Search for the cell housing the specified text and yield its [X, Y] center coordinate. 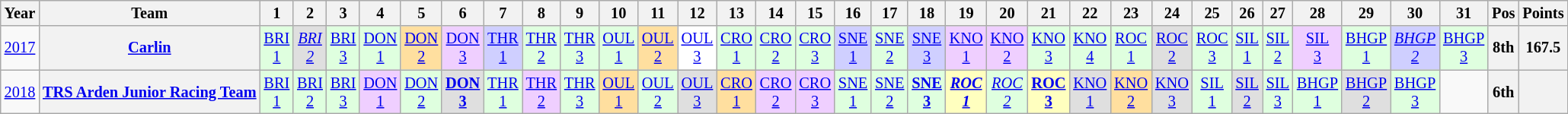
24 [1172, 13]
15 [815, 13]
27 [1278, 13]
14 [776, 13]
KNO4 [1090, 48]
26 [1247, 13]
22 [1090, 13]
2017 [20, 48]
6 [463, 13]
3 [343, 13]
11 [658, 13]
12 [698, 13]
16 [853, 13]
9 [580, 13]
Points [1543, 13]
17 [889, 13]
28 [1317, 13]
13 [736, 13]
25 [1212, 13]
29 [1366, 13]
6th [1503, 92]
TRS Arden Junior Racing Team [149, 92]
10 [618, 13]
23 [1131, 13]
18 [926, 13]
2018 [20, 92]
Carlin [149, 48]
2 [310, 13]
Team [149, 13]
8th [1503, 48]
Year [20, 13]
8 [541, 13]
167.5 [1543, 48]
19 [966, 13]
30 [1415, 13]
21 [1048, 13]
7 [503, 13]
20 [1008, 13]
1 [276, 13]
5 [421, 13]
31 [1464, 13]
4 [380, 13]
Pos [1503, 13]
